Identify which cell holds the provided text, then report its [x, y] central coordinate. 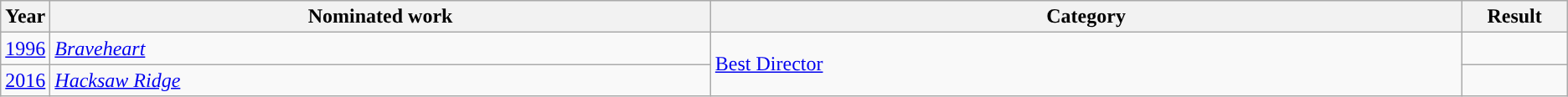
Category [1086, 17]
Hacksaw Ridge [380, 80]
Result [1514, 17]
1996 [25, 48]
2016 [25, 80]
Nominated work [380, 17]
Braveheart [380, 48]
Best Director [1086, 64]
Year [25, 17]
